From the cell containing the given text, extract its center point as [X, Y] coordinate. 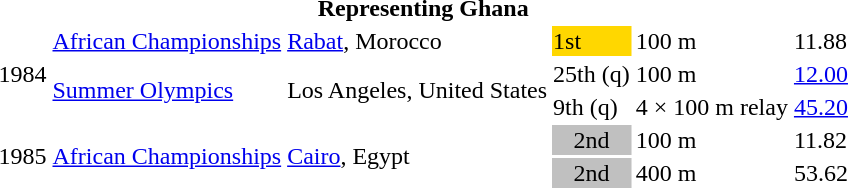
9th (q) [592, 107]
1st [592, 41]
400 m [712, 173]
4 × 100 m relay [712, 107]
Los Angeles, United States [418, 90]
Cairo, Egypt [418, 156]
Rabat, Morocco [418, 41]
25th (q) [592, 74]
Summer Olympics [167, 90]
